Locate the cell with the specified text and output its (X, Y) center coordinate. 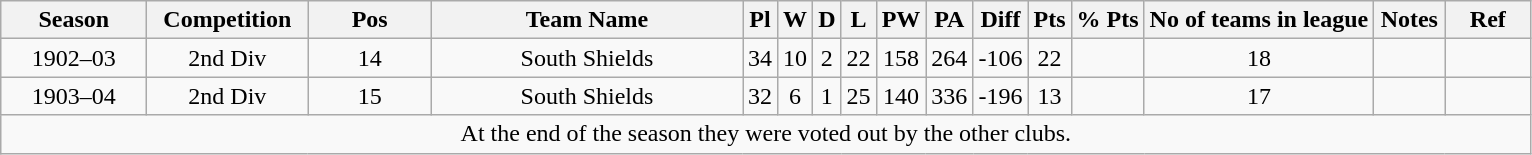
% Pts (1108, 20)
264 (950, 58)
At the end of the season they were voted out by the other clubs. (766, 134)
10 (796, 58)
Diff (1000, 20)
25 (858, 96)
15 (370, 96)
1 (827, 96)
32 (760, 96)
-196 (1000, 96)
Team Name (586, 20)
140 (901, 96)
No of teams in league (1259, 20)
Pos (370, 20)
Season (74, 20)
6 (796, 96)
1902–03 (74, 58)
L (858, 20)
Ref (1488, 20)
Pts (1050, 20)
14 (370, 58)
Pl (760, 20)
PA (950, 20)
18 (1259, 58)
-106 (1000, 58)
13 (1050, 96)
W (796, 20)
17 (1259, 96)
158 (901, 58)
336 (950, 96)
D (827, 20)
2 (827, 58)
1903–04 (74, 96)
PW (901, 20)
Notes (1410, 20)
Competition (228, 20)
34 (760, 58)
